Extract the (x, y) coordinate from the center of the cell holding the provided text.  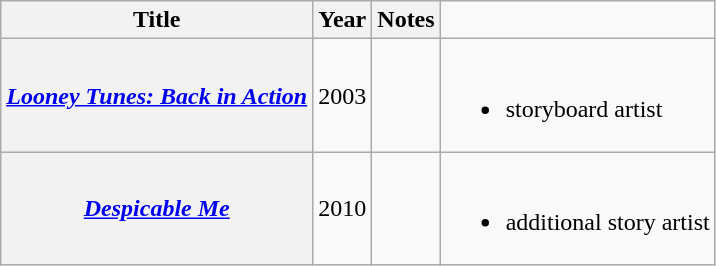
Title (157, 20)
Year (342, 20)
2010 (342, 208)
2003 (342, 96)
Despicable Me (157, 208)
additional story artist (578, 208)
storyboard artist (578, 96)
Looney Tunes: Back in Action (157, 96)
Notes (406, 20)
